Capture the cell that displays the provided text and extract its [x, y] central coordinate. 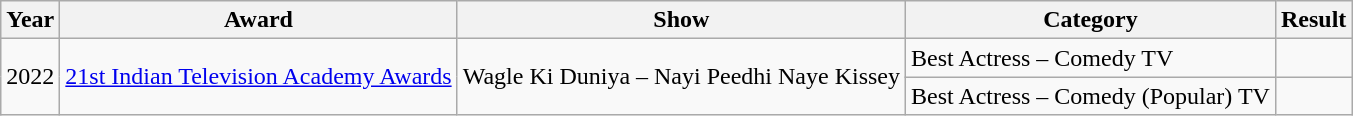
Award [258, 20]
Year [30, 20]
Show [681, 20]
Best Actress – Comedy TV [1091, 58]
21st Indian Television Academy Awards [258, 77]
Best Actress – Comedy (Popular) TV [1091, 96]
Result [1313, 20]
2022 [30, 77]
Wagle Ki Duniya – Nayi Peedhi Naye Kissey [681, 77]
Category [1091, 20]
